Scan for the cell matching the given text and deliver its [x, y] coordinate at center. 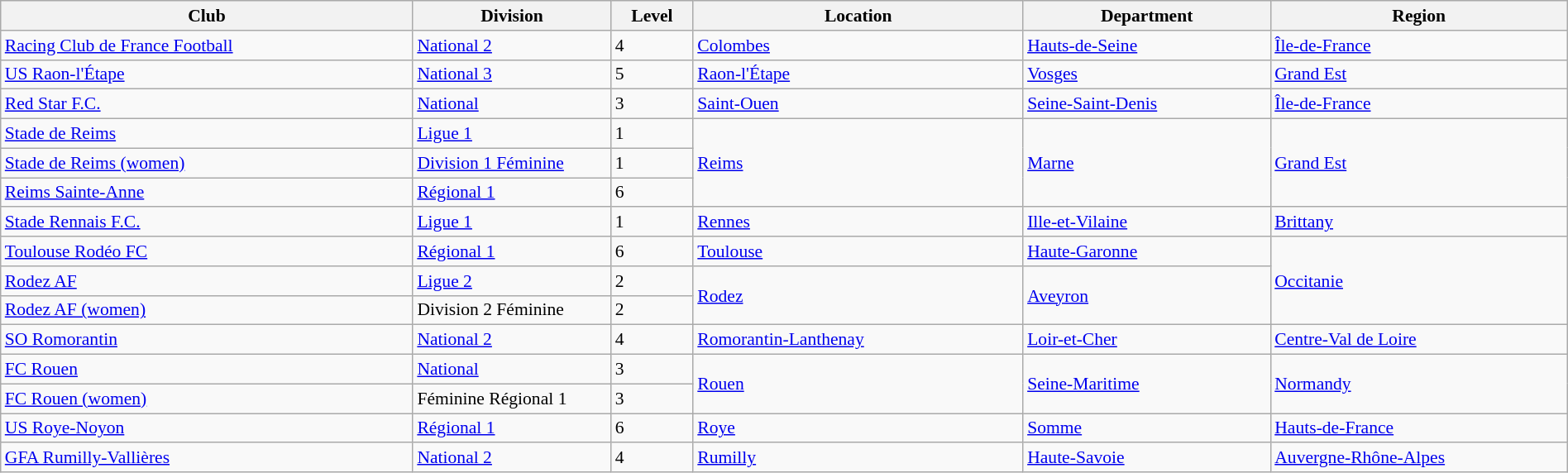
Rouen [858, 384]
Region [1419, 16]
Stade de Reims (women) [207, 163]
GFA Rumilly-Vallières [207, 458]
Reims Sainte-Anne [207, 193]
Brittany [1419, 222]
Haute-Garonne [1146, 251]
Féminine Régional 1 [511, 399]
National 3 [511, 74]
Normandy [1419, 384]
Marne [1146, 164]
SO Romorantin [207, 340]
Rodez [858, 296]
US Roye-Noyon [207, 428]
Auvergne-Rhône-Alpes [1419, 458]
Red Star F.C. [207, 104]
Ligue 2 [511, 281]
Department [1146, 16]
Division 1 Féminine [511, 163]
Colombes [858, 45]
Rennes [858, 222]
Vosges [1146, 74]
Seine-Saint-Denis [1146, 104]
Stade Rennais F.C. [207, 222]
US Raon-l'Étape [207, 74]
Somme [1146, 428]
Division [511, 16]
Roye [858, 428]
Ille-et-Vilaine [1146, 222]
Racing Club de France Football [207, 45]
Seine-Maritime [1146, 384]
Saint-Ouen [858, 104]
Location [858, 16]
Division 2 Féminine [511, 310]
Reims [858, 164]
Romorantin-Lanthenay [858, 340]
Rumilly [858, 458]
Haute-Savoie [1146, 458]
Hauts-de-Seine [1146, 45]
Loir-et-Cher [1146, 340]
Aveyron [1146, 296]
Centre-Val de Loire [1419, 340]
Rodez AF [207, 281]
Toulouse [858, 251]
Hauts-de-France [1419, 428]
FC Rouen (women) [207, 399]
Club [207, 16]
Raon-l'Étape [858, 74]
Rodez AF (women) [207, 310]
5 [653, 74]
Stade de Reims [207, 134]
Toulouse Rodéo FC [207, 251]
Level [653, 16]
FC Rouen [207, 370]
Occitanie [1419, 281]
